Find where the given text appears and provide that cell's center as (X, Y) coordinate. 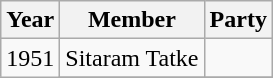
1951 (30, 58)
Year (30, 20)
Member (132, 20)
Sitaram Tatke (132, 58)
Party (238, 20)
